Pinpoint the cell where the given text exists, returning its (x, y) midpoint coordinate. 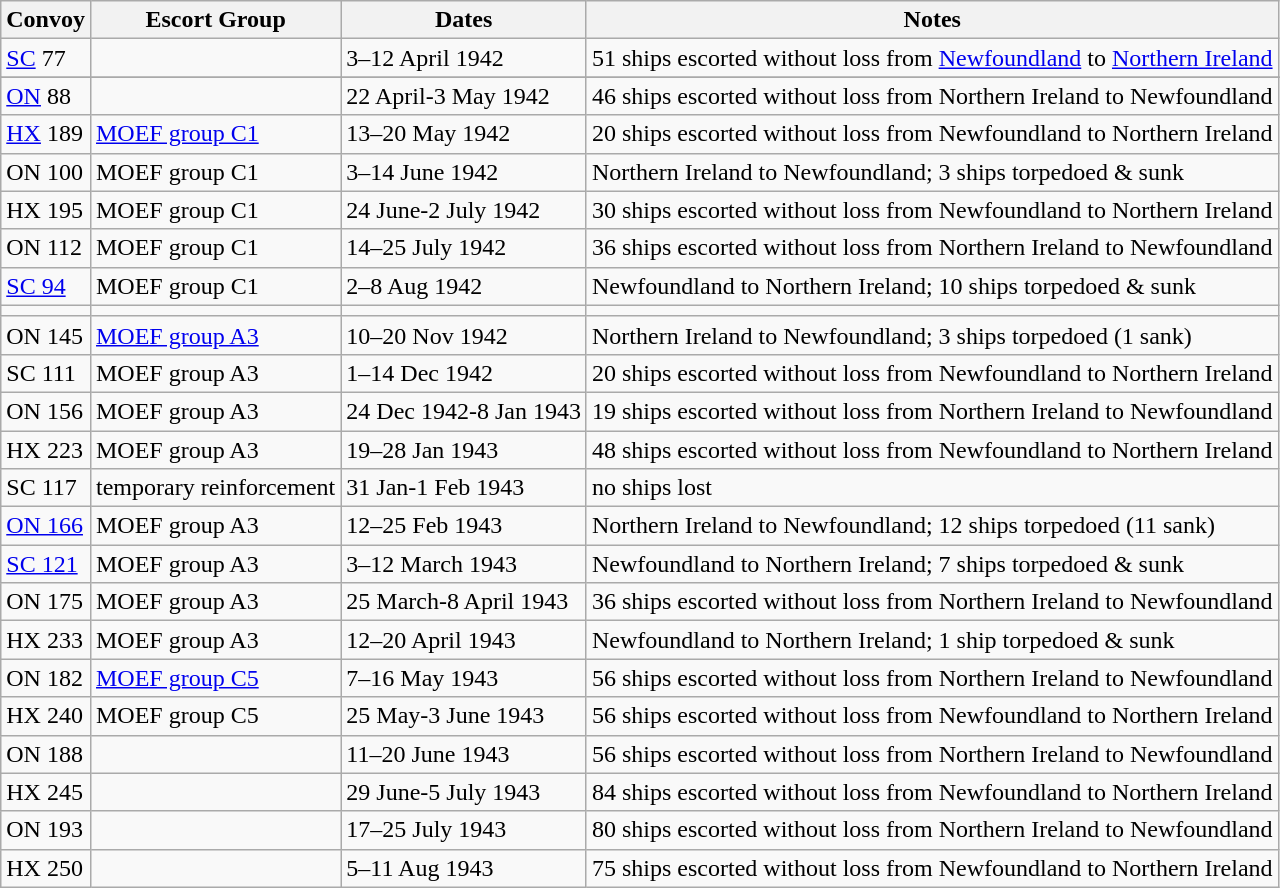
17–25 July 1943 (464, 830)
ON 145 (46, 335)
12–20 April 1943 (464, 640)
HX 250 (46, 868)
3–12 March 1943 (464, 564)
SC 117 (46, 488)
24 Dec 1942-8 Jan 1943 (464, 411)
Newfoundland to Northern Ireland; 7 ships torpedoed & sunk (932, 564)
HX 189 (46, 134)
46 ships escorted without loss from Northern Ireland to Newfoundland (932, 96)
51 ships escorted without loss from Newfoundland to Northern Ireland (932, 58)
1–14 Dec 1942 (464, 373)
13–20 May 1942 (464, 134)
Newfoundland to Northern Ireland; 1 ship torpedoed & sunk (932, 640)
11–20 June 1943 (464, 754)
SC 77 (46, 58)
7–16 May 1943 (464, 678)
Escort Group (215, 20)
ON 193 (46, 830)
29 June-5 July 1943 (464, 792)
HX 233 (46, 640)
14–25 July 1942 (464, 248)
31 Jan-1 Feb 1943 (464, 488)
ON 100 (46, 172)
3–12 April 1942 (464, 58)
SC 121 (46, 564)
Newfoundland to Northern Ireland; 10 ships torpedoed & sunk (932, 286)
3–14 June 1942 (464, 172)
80 ships escorted without loss from Northern Ireland to Newfoundland (932, 830)
HX 240 (46, 716)
ON 182 (46, 678)
19–28 Jan 1943 (464, 449)
84 ships escorted without loss from Newfoundland to Northern Ireland (932, 792)
56 ships escorted without loss from Newfoundland to Northern Ireland (932, 716)
5–11 Aug 1943 (464, 868)
22 April-3 May 1942 (464, 96)
Notes (932, 20)
Convoy (46, 20)
ON 156 (46, 411)
HX 195 (46, 210)
25 May-3 June 1943 (464, 716)
2–8 Aug 1942 (464, 286)
temporary reinforcement (215, 488)
ON 88 (46, 96)
no ships lost (932, 488)
30 ships escorted without loss from Newfoundland to Northern Ireland (932, 210)
SC 111 (46, 373)
ON 188 (46, 754)
HX 223 (46, 449)
Northern Ireland to Newfoundland; 3 ships torpedoed (1 sank) (932, 335)
75 ships escorted without loss from Newfoundland to Northern Ireland (932, 868)
ON 175 (46, 602)
Northern Ireland to Newfoundland; 12 ships torpedoed (11 sank) (932, 526)
19 ships escorted without loss from Northern Ireland to Newfoundland (932, 411)
24 June-2 July 1942 (464, 210)
SC 94 (46, 286)
Dates (464, 20)
HX 245 (46, 792)
ON 112 (46, 248)
48 ships escorted without loss from Newfoundland to Northern Ireland (932, 449)
25 March-8 April 1943 (464, 602)
10–20 Nov 1942 (464, 335)
Northern Ireland to Newfoundland; 3 ships torpedoed & sunk (932, 172)
ON 166 (46, 526)
12–25 Feb 1943 (464, 526)
